Return the [X, Y] coordinate for the center point of the cell that contains the specified text.  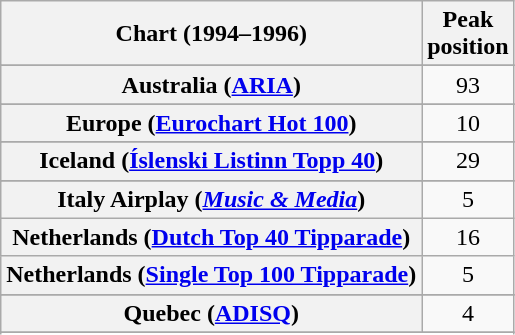
Quebec (ADISQ) [212, 313]
16 [468, 237]
4 [468, 313]
Europe (Eurochart Hot 100) [212, 123]
29 [468, 161]
Peakposition [468, 34]
Australia (ARIA) [212, 85]
Italy Airplay (Music & Media) [212, 199]
93 [468, 85]
Netherlands (Dutch Top 40 Tipparade) [212, 237]
Iceland (Íslenski Listinn Topp 40) [212, 161]
10 [468, 123]
Chart (1994–1996) [212, 34]
Netherlands (Single Top 100 Tipparade) [212, 275]
